Output the [x, y] coordinate of the center of the cell containing the given text.  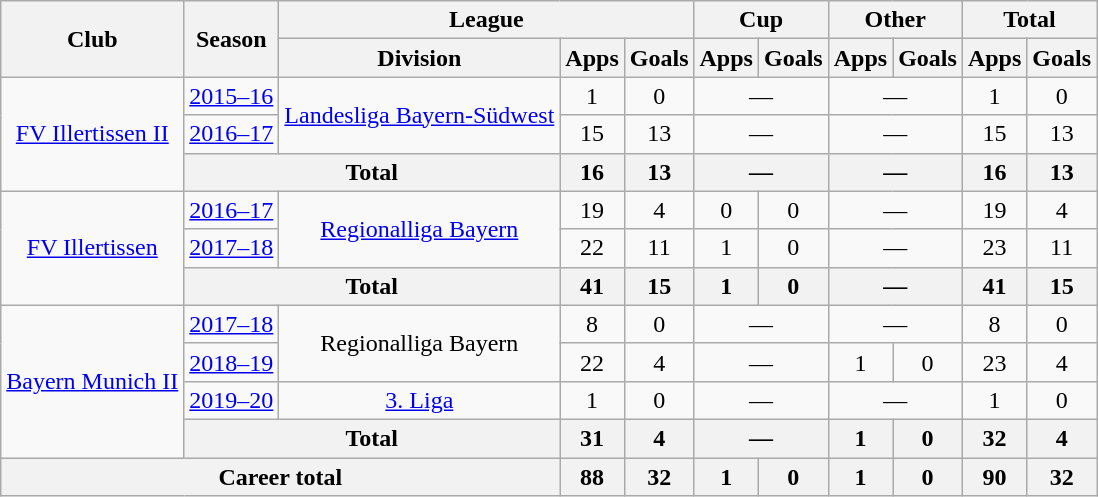
FV Illertissen [92, 248]
3. Liga [420, 400]
90 [994, 477]
Career total [280, 477]
2019–20 [232, 400]
88 [592, 477]
FV Illertissen II [92, 134]
Division [420, 58]
Other [895, 20]
Cup [761, 20]
Landesliga Bayern-Südwest [420, 115]
2018–19 [232, 362]
Bayern Munich II [92, 381]
31 [592, 438]
League [486, 20]
Club [92, 39]
Season [232, 39]
2015–16 [232, 96]
